Find where the given text appears and provide that cell's center as [x, y] coordinate. 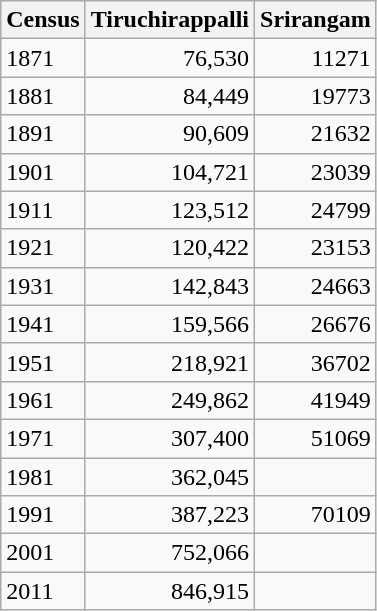
19773 [316, 96]
2011 [43, 591]
21632 [316, 134]
104,721 [170, 172]
752,066 [170, 553]
1921 [43, 248]
90,609 [170, 134]
24663 [316, 286]
Census [43, 20]
41949 [316, 400]
Srirangam [316, 20]
307,400 [170, 438]
159,566 [170, 324]
1971 [43, 438]
1901 [43, 172]
1941 [43, 324]
36702 [316, 362]
249,862 [170, 400]
1911 [43, 210]
120,422 [170, 248]
362,045 [170, 477]
24799 [316, 210]
51069 [316, 438]
1961 [43, 400]
70109 [316, 515]
23153 [316, 248]
11271 [316, 58]
1881 [43, 96]
1951 [43, 362]
84,449 [170, 96]
26676 [316, 324]
846,915 [170, 591]
1871 [43, 58]
123,512 [170, 210]
76,530 [170, 58]
Tiruchirappalli [170, 20]
2001 [43, 553]
142,843 [170, 286]
1931 [43, 286]
1981 [43, 477]
1891 [43, 134]
218,921 [170, 362]
1991 [43, 515]
23039 [316, 172]
387,223 [170, 515]
